Identify which cell holds the provided text, then report its [x, y] central coordinate. 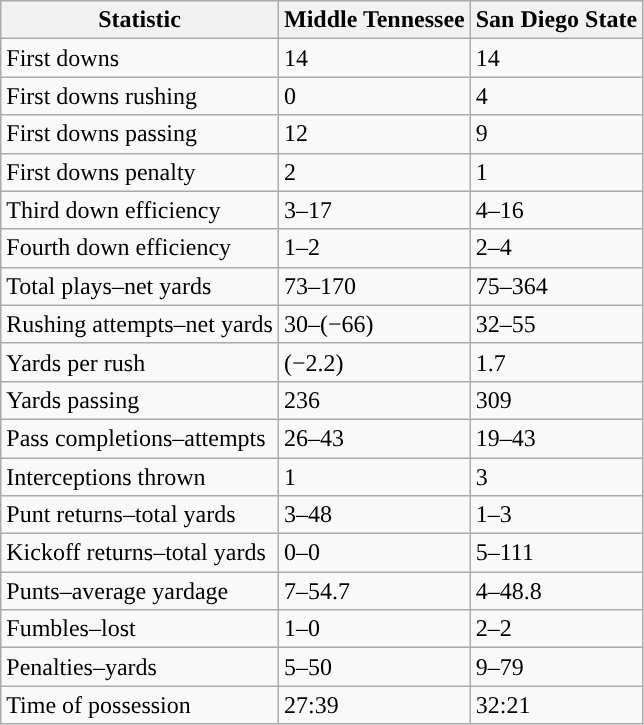
2–2 [556, 629]
5–111 [556, 553]
Interceptions thrown [140, 477]
Fumbles–lost [140, 629]
San Diego State [556, 20]
75–364 [556, 286]
4 [556, 96]
1–0 [374, 629]
1–3 [556, 515]
First downs passing [140, 134]
73–170 [374, 286]
Kickoff returns–total yards [140, 553]
3 [556, 477]
2 [374, 172]
First downs penalty [140, 172]
7–54.7 [374, 591]
First downs [140, 58]
Total plays–net yards [140, 286]
26–43 [374, 438]
Statistic [140, 20]
32:21 [556, 705]
9–79 [556, 667]
Penalties–yards [140, 667]
Pass completions–attempts [140, 438]
0–0 [374, 553]
First downs rushing [140, 96]
30–(−66) [374, 324]
3–48 [374, 515]
2–4 [556, 248]
(−2.2) [374, 362]
0 [374, 96]
27:39 [374, 705]
Punts–average yardage [140, 591]
19–43 [556, 438]
Fourth down efficiency [140, 248]
Time of possession [140, 705]
4–16 [556, 210]
Yards per rush [140, 362]
Rushing attempts–net yards [140, 324]
1–2 [374, 248]
3–17 [374, 210]
Middle Tennessee [374, 20]
32–55 [556, 324]
1.7 [556, 362]
236 [374, 400]
9 [556, 134]
Third down efficiency [140, 210]
12 [374, 134]
Yards passing [140, 400]
Punt returns–total yards [140, 515]
309 [556, 400]
4–48.8 [556, 591]
5–50 [374, 667]
